Output the [X, Y] coordinate of the center of the cell containing the given text.  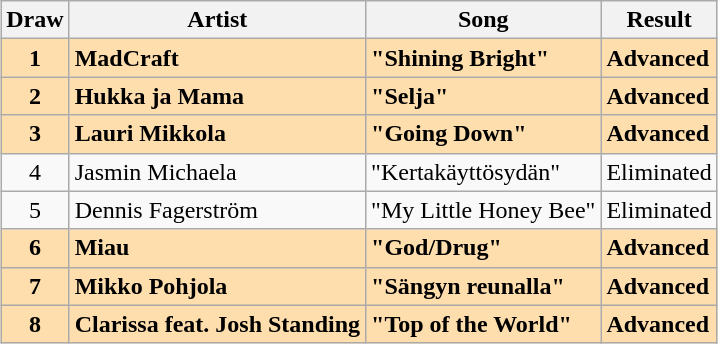
7 [35, 286]
"God/Drug" [484, 248]
Lauri Mikkola [217, 134]
3 [35, 134]
Hukka ja Mama [217, 96]
"Selja" [484, 96]
"Going Down" [484, 134]
6 [35, 248]
4 [35, 172]
2 [35, 96]
Mikko Pohjola [217, 286]
Draw [35, 20]
"Kertakäyttösydän" [484, 172]
5 [35, 210]
"My Little Honey Bee" [484, 210]
Dennis Fagerström [217, 210]
Jasmin Michaela [217, 172]
1 [35, 58]
Song [484, 20]
8 [35, 324]
MadCraft [217, 58]
Clarissa feat. Josh Standing [217, 324]
"Top of the World" [484, 324]
"Shining Bright" [484, 58]
Miau [217, 248]
Result [659, 20]
"Sängyn reunalla" [484, 286]
Artist [217, 20]
